Locate the cell with the specified text and output its (X, Y) center coordinate. 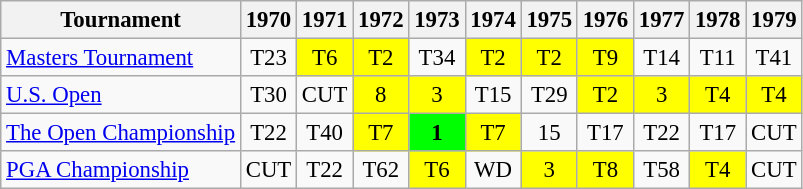
1972 (381, 20)
T11 (718, 58)
T40 (325, 133)
T15 (493, 95)
T29 (549, 95)
1 (437, 133)
1970 (268, 20)
T8 (605, 170)
1976 (605, 20)
1979 (774, 20)
PGA Championship (121, 170)
T23 (268, 58)
T34 (437, 58)
T41 (774, 58)
T58 (661, 170)
1977 (661, 20)
Tournament (121, 20)
15 (549, 133)
8 (381, 95)
U.S. Open (121, 95)
1974 (493, 20)
T30 (268, 95)
1973 (437, 20)
The Open Championship (121, 133)
1971 (325, 20)
1978 (718, 20)
T9 (605, 58)
WD (493, 170)
1975 (549, 20)
Masters Tournament (121, 58)
T62 (381, 170)
T14 (661, 58)
